Output the [x, y] coordinate of the center of the cell containing the given text.  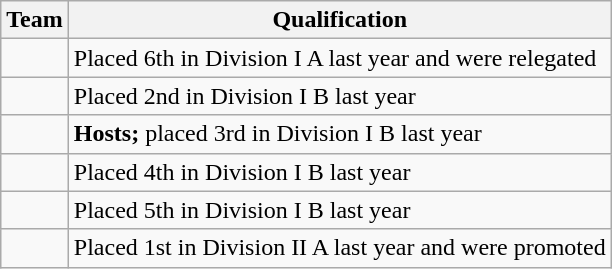
Hosts; placed 3rd in Division I B last year [340, 134]
Team [35, 20]
Placed 2nd in Division I B last year [340, 96]
Placed 6th in Division I A last year and were relegated [340, 58]
Placed 1st in Division II A last year and were promoted [340, 248]
Placed 5th in Division I B last year [340, 210]
Placed 4th in Division I B last year [340, 172]
Qualification [340, 20]
